Provide the (X, Y) coordinate of the cell's center where the given text is located.  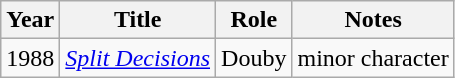
minor character (373, 58)
1988 (30, 58)
Notes (373, 20)
Title (138, 20)
Douby (254, 58)
Role (254, 20)
Split Decisions (138, 58)
Year (30, 20)
